Locate the cell with the specified text and output its [x, y] center coordinate. 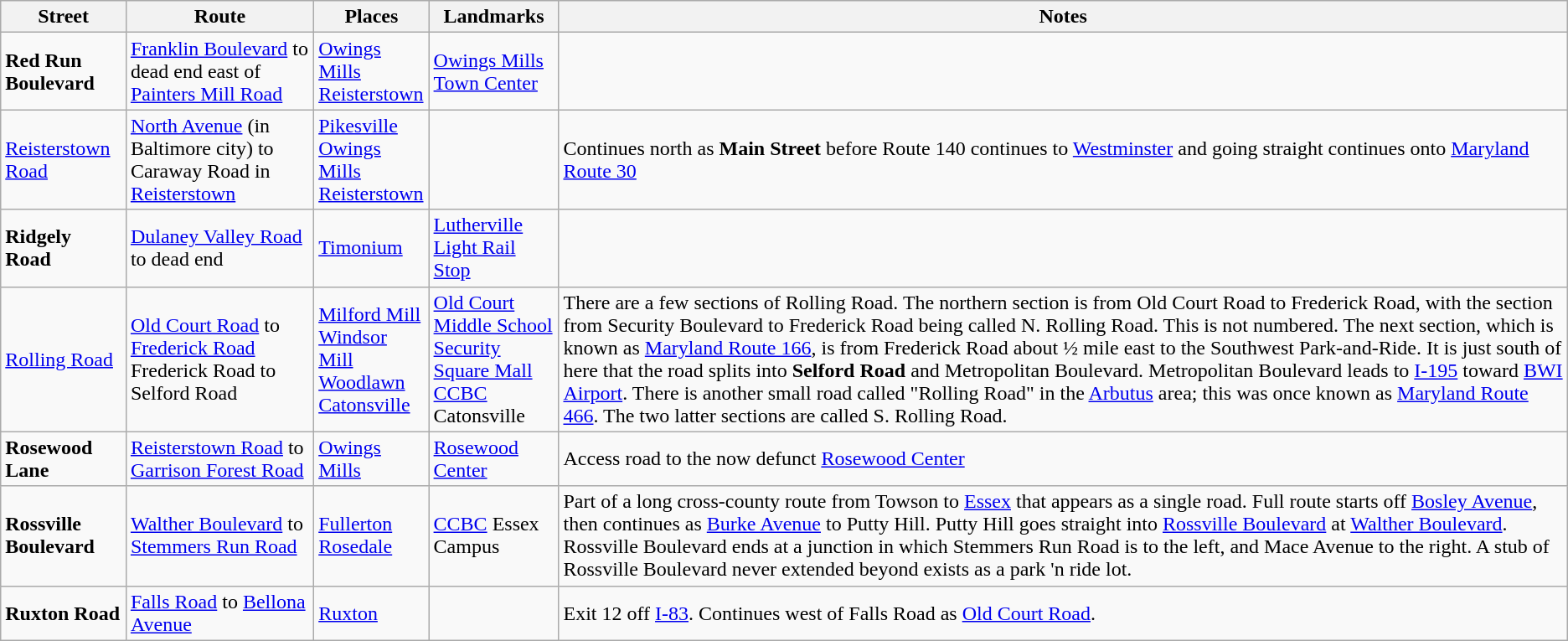
Exit 12 off I-83. Continues west of Falls Road as Old Court Road. [1063, 613]
Reisterstown Road [64, 159]
Falls Road to Bellona Avenue [219, 613]
Rosewood Center [494, 459]
CCBC Essex Campus [494, 536]
Lutherville Light Rail Stop [494, 248]
Route [219, 17]
Timonium [372, 248]
Continues north as Main Street before Route 140 continues to Westminster and going straight continues onto Maryland Route 30 [1063, 159]
North Avenue (in Baltimore city) to Caraway Road in Reisterstown [219, 159]
Access road to the now defunct Rosewood Center [1063, 459]
Street [64, 17]
Old Court Middle SchoolSecurity Square MallCCBC Catonsville [494, 359]
Notes [1063, 17]
Owings Mills [372, 459]
Old Court Road to Frederick RoadFrederick Road to Selford Road [219, 359]
Owings MillsReisterstown [372, 71]
Rossville Boulevard [64, 536]
Reisterstown Road to Garrison Forest Road [219, 459]
Walther Boulevard to Stemmers Run Road [219, 536]
Ruxton [372, 613]
Rolling Road [64, 359]
PikesvilleOwings MillsReisterstown [372, 159]
Franklin Boulevard to dead end east of Painters Mill Road [219, 71]
Red Run Boulevard [64, 71]
Milford MillWindsor MillWoodlawnCatonsville [372, 359]
Places [372, 17]
Owings Mills Town Center [494, 71]
Dulaney Valley Road to dead end [219, 248]
Rosewood Lane [64, 459]
Landmarks [494, 17]
Ridgely Road [64, 248]
FullertonRosedale [372, 536]
Ruxton Road [64, 613]
